Find where the given text appears and provide that cell's center as [X, Y] coordinate. 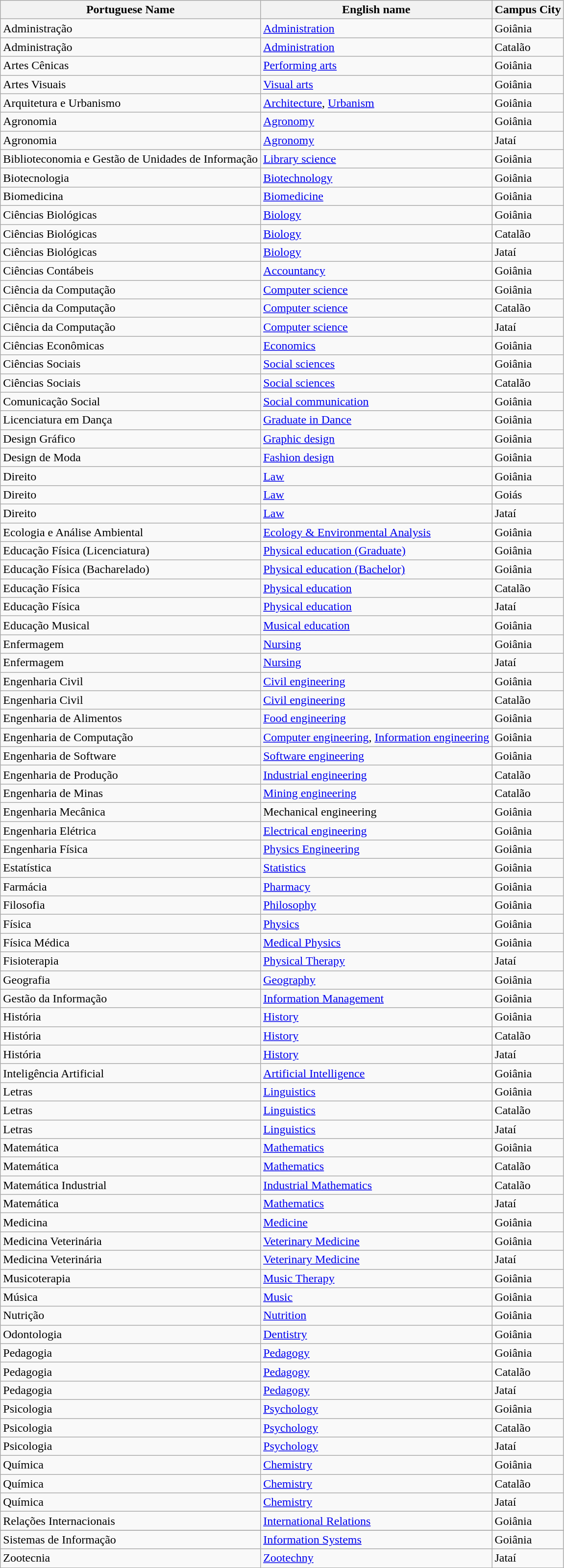
Goiás [528, 495]
International Relations [376, 1521]
Odontologia [130, 1334]
Geography [376, 980]
Biomedicina [130, 196]
Gestão da Informação [130, 998]
Design Gráfico [130, 439]
Philosophy [376, 905]
Zootechny [376, 1558]
Musical education [376, 625]
Computer engineering, Information engineering [376, 737]
Physics [376, 924]
Zootecnia [130, 1558]
Biblioteconomia e Gestão de Unidades de Informação [130, 159]
Artes Visuais [130, 84]
Physical Therapy [376, 961]
Relações Internacionais [130, 1521]
Educação Musical [130, 625]
Comunicação Social [130, 401]
Música [130, 1297]
Software engineering [376, 756]
Medicine [376, 1222]
Accountancy [376, 271]
Licenciatura em Dança [130, 420]
Educação Física (Bacharelado) [130, 570]
Portuguese Name [130, 10]
Biotechnology [376, 177]
Medicina [130, 1222]
Artes Cênicas [130, 66]
Fashion design [376, 457]
Industrial Mathematics [376, 1185]
Music [376, 1297]
Engenharia Física [130, 849]
Fisioterapia [130, 961]
Performing arts [376, 66]
Physical education (Graduate) [376, 551]
Engenharia de Produção [130, 774]
Arquitetura e Urbanismo [130, 103]
Library science [376, 159]
Ecology & Environmental Analysis [376, 532]
Ciências Contábeis [130, 271]
Visual arts [376, 84]
Physics Engineering [376, 849]
Estatística [130, 868]
Design de Moda [130, 457]
Architecture, Urbanism [376, 103]
Filosofia [130, 905]
Educação Física (Licenciatura) [130, 551]
Geografia [130, 980]
Ecologia e Análise Ambiental [130, 532]
Engenharia de Alimentos [130, 719]
Sistemas de Informação [130, 1540]
Física [130, 924]
Nutrição [130, 1316]
Medical Physics [376, 943]
Engenharia de Software [130, 756]
Campus City [528, 10]
Physical education (Bachelor) [376, 570]
Information Systems [376, 1540]
Mining engineering [376, 793]
Statistics [376, 868]
Social communication [376, 401]
Biomedicine [376, 196]
Farmácia [130, 887]
Mechanical engineering [376, 812]
Music Therapy [376, 1278]
Engenharia Elétrica [130, 831]
Engenharia de Computação [130, 737]
Engenharia Mecânica [130, 812]
Nutrition [376, 1316]
Graphic design [376, 439]
Física Médica [130, 943]
Graduate in Dance [376, 420]
Inteligência Artificial [130, 1073]
Matemática Industrial [130, 1185]
Food engineering [376, 719]
English name [376, 10]
Information Management [376, 998]
Biotecnologia [130, 177]
Dentistry [376, 1334]
Engenharia de Minas [130, 793]
Musicoterapia [130, 1278]
Ciências Econômicas [130, 346]
Industrial engineering [376, 774]
Economics [376, 346]
Artificial Intelligence [376, 1073]
Pharmacy [376, 887]
Electrical engineering [376, 831]
